Search for the cell housing the specified text and yield its [X, Y] center coordinate. 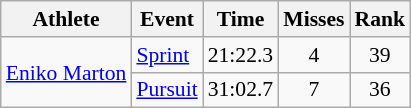
Rank [380, 19]
Time [240, 19]
21:22.3 [240, 55]
39 [380, 55]
Misses [314, 19]
Athlete [66, 19]
Sprint [166, 55]
Eniko Marton [66, 72]
7 [314, 90]
Event [166, 19]
4 [314, 55]
Pursuit [166, 90]
31:02.7 [240, 90]
36 [380, 90]
